Locate the cell with the specified text and output its (x, y) center coordinate. 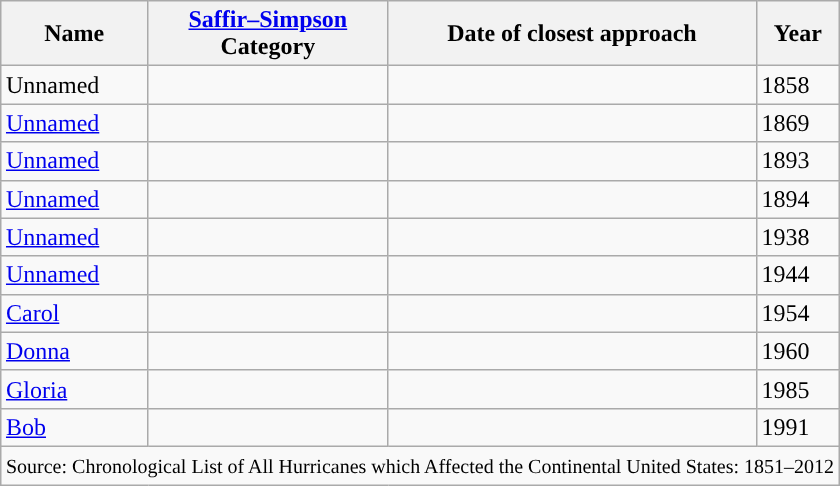
Saffir–SimpsonCategory (268, 34)
1985 (798, 389)
1894 (798, 199)
1991 (798, 427)
1869 (798, 123)
1893 (798, 161)
1858 (798, 85)
1944 (798, 275)
1938 (798, 237)
1954 (798, 313)
Bob (74, 427)
Source: Chronological List of All Hurricanes which Affected the Continental United States: 1851–2012 (420, 465)
1960 (798, 351)
Donna (74, 351)
Name (74, 34)
Carol (74, 313)
Gloria (74, 389)
Date of closest approach (572, 34)
Year (798, 34)
